Scan for the cell matching the given text and deliver its (x, y) coordinate at center. 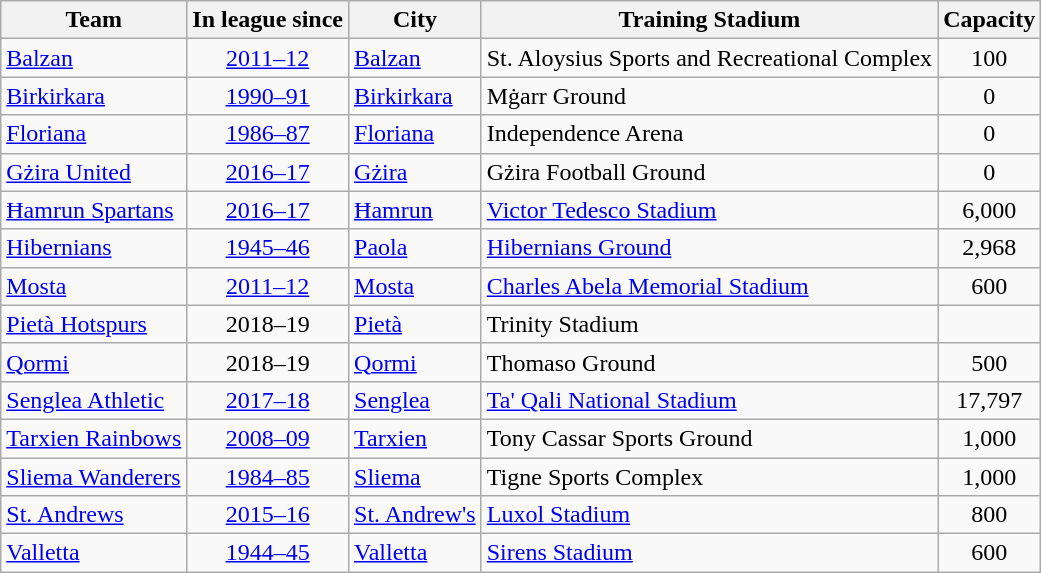
Gżira United (94, 172)
1990–91 (268, 96)
Capacity (990, 20)
Ħamrun (416, 210)
St. Andrews (94, 515)
Tigne Sports Complex (709, 477)
Pietà Hotspurs (94, 324)
Sliema Wanderers (94, 477)
Luxol Stadium (709, 515)
City (416, 20)
1945–46 (268, 248)
Mġarr Ground (709, 96)
Ta' Qali National Stadium (709, 400)
1986–87 (268, 134)
Hibernians (94, 248)
1984–85 (268, 477)
Senglea Athletic (94, 400)
Ħamrun Spartans (94, 210)
Charles Abela Memorial Stadium (709, 286)
6,000 (990, 210)
17,797 (990, 400)
Paola (416, 248)
2008–09 (268, 438)
St. Andrew's (416, 515)
Tarxien (416, 438)
Gżira Football Ground (709, 172)
Training Stadium (709, 20)
Sliema (416, 477)
1944–45 (268, 553)
Independence Arena (709, 134)
St. Aloysius Sports and Recreational Complex (709, 58)
Trinity Stadium (709, 324)
2,968 (990, 248)
2017–18 (268, 400)
Victor Tedesco Stadium (709, 210)
Senglea (416, 400)
Tony Cassar Sports Ground (709, 438)
2015–16 (268, 515)
Gżira (416, 172)
Pietà (416, 324)
100 (990, 58)
Sirens Stadium (709, 553)
Team (94, 20)
Hibernians Ground (709, 248)
Thomaso Ground (709, 362)
500 (990, 362)
In league since (268, 20)
Tarxien Rainbows (94, 438)
800 (990, 515)
